Search for the cell housing the specified text and yield its (x, y) center coordinate. 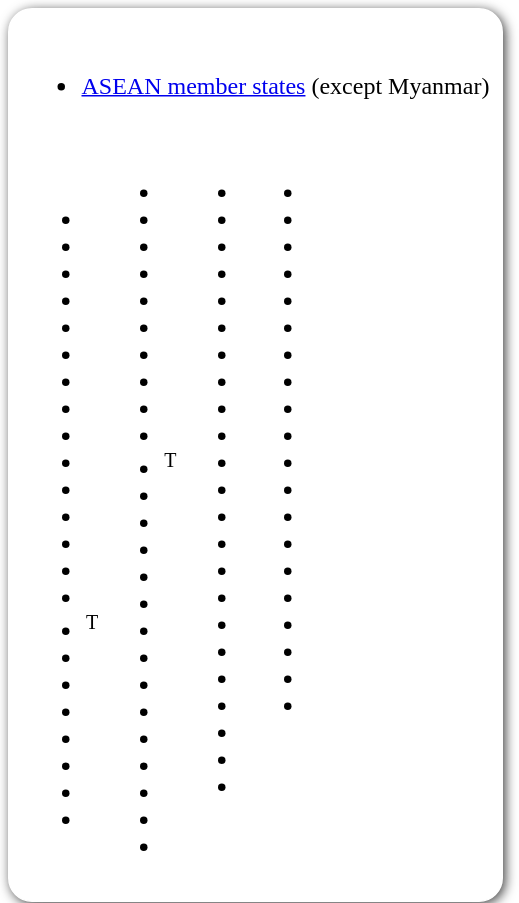
ASEAN member states (except Myanmar) T T (256, 455)
